From the cell containing the given text, extract its center point as (X, Y) coordinate. 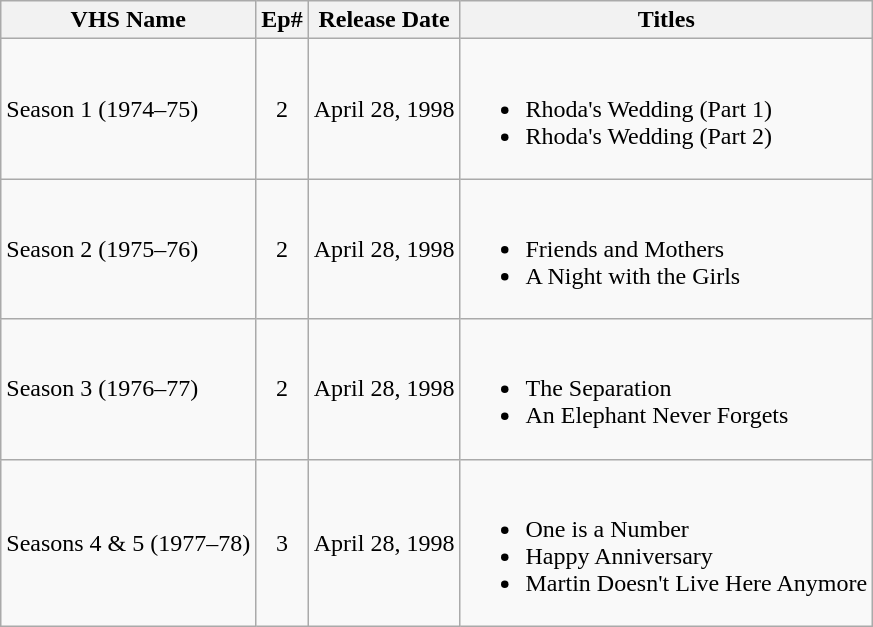
Friends and MothersA Night with the Girls (666, 249)
Rhoda's Wedding (Part 1)Rhoda's Wedding (Part 2) (666, 109)
Ep# (282, 20)
Season 3 (1976–77) (128, 389)
Seasons 4 & 5 (1977–78) (128, 542)
Season 2 (1975–76) (128, 249)
One is a NumberHappy AnniversaryMartin Doesn't Live Here Anymore (666, 542)
Titles (666, 20)
The SeparationAn Elephant Never Forgets (666, 389)
Season 1 (1974–75) (128, 109)
Release Date (384, 20)
VHS Name (128, 20)
3 (282, 542)
